Pinpoint the cell where the given text exists, returning its [x, y] midpoint coordinate. 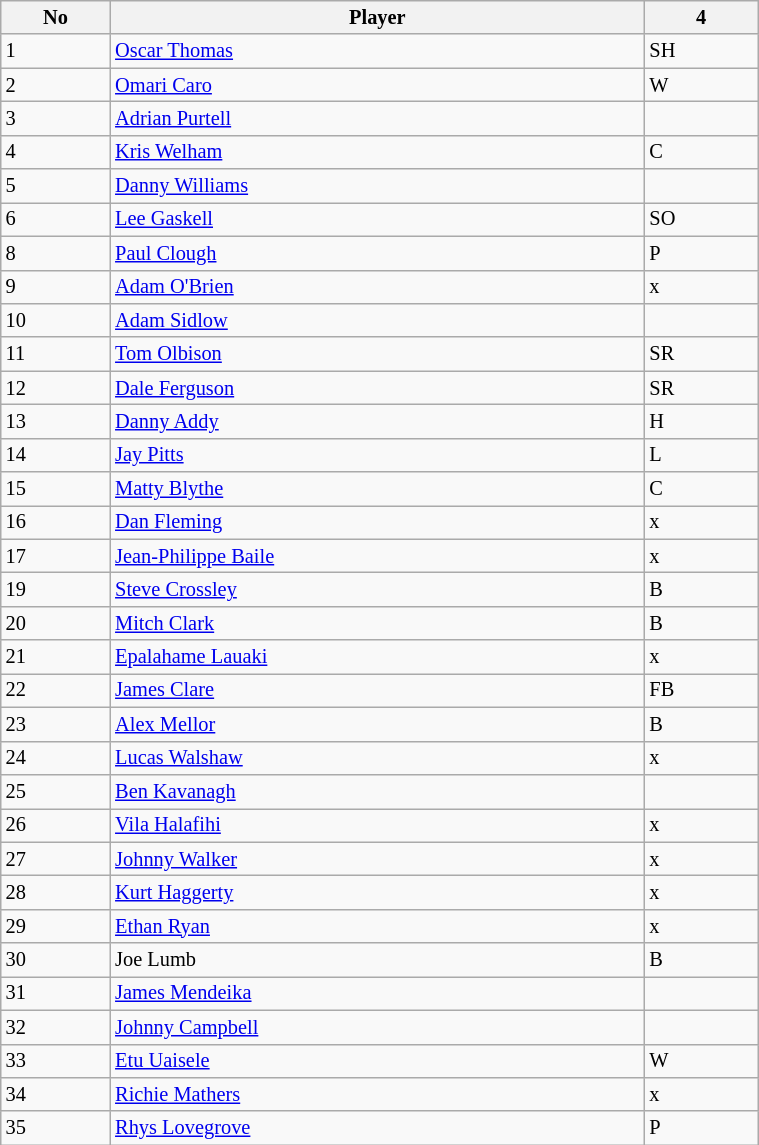
35 [56, 1128]
Lee Gaskell [377, 219]
10 [56, 320]
33 [56, 1061]
Oscar Thomas [377, 51]
23 [56, 724]
Mitch Clark [377, 623]
Rhys Lovegrove [377, 1128]
FB [700, 690]
25 [56, 791]
12 [56, 388]
16 [56, 522]
14 [56, 455]
1 [56, 51]
Tom Olbison [377, 354]
27 [56, 859]
Adrian Purtell [377, 118]
19 [56, 589]
29 [56, 926]
20 [56, 623]
Danny Williams [377, 186]
Dan Fleming [377, 522]
Kurt Haggerty [377, 892]
Kris Welham [377, 152]
2 [56, 85]
Adam Sidlow [377, 320]
H [700, 421]
32 [56, 1027]
3 [56, 118]
James Mendeika [377, 993]
5 [56, 186]
Dale Ferguson [377, 388]
L [700, 455]
Lucas Walshaw [377, 758]
Adam O'Brien [377, 287]
30 [56, 960]
Matty Blythe [377, 489]
Steve Crossley [377, 589]
Johnny Campbell [377, 1027]
Omari Caro [377, 85]
Johnny Walker [377, 859]
Paul Clough [377, 253]
Ben Kavanagh [377, 791]
11 [56, 354]
6 [56, 219]
SH [700, 51]
28 [56, 892]
Jay Pitts [377, 455]
Ethan Ryan [377, 926]
22 [56, 690]
9 [56, 287]
15 [56, 489]
13 [56, 421]
34 [56, 1094]
24 [56, 758]
Etu Uaisele [377, 1061]
31 [56, 993]
Richie Mathers [377, 1094]
Vila Halafihi [377, 825]
No [56, 17]
Epalahame Lauaki [377, 657]
17 [56, 556]
SO [700, 219]
James Clare [377, 690]
Alex Mellor [377, 724]
26 [56, 825]
Joe Lumb [377, 960]
Jean-Philippe Baile [377, 556]
8 [56, 253]
Player [377, 17]
Danny Addy [377, 421]
21 [56, 657]
